Scan for the cell matching the given text and deliver its (x, y) coordinate at center. 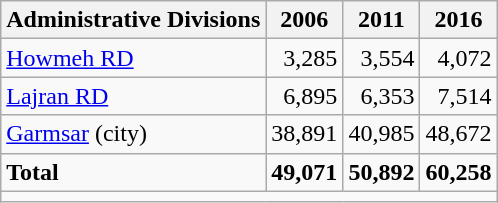
2011 (382, 20)
Total (134, 172)
48,672 (458, 134)
Administrative Divisions (134, 20)
60,258 (458, 172)
6,353 (382, 96)
2006 (304, 20)
40,985 (382, 134)
Howmeh RD (134, 58)
3,285 (304, 58)
4,072 (458, 58)
7,514 (458, 96)
38,891 (304, 134)
2016 (458, 20)
6,895 (304, 96)
3,554 (382, 58)
Lajran RD (134, 96)
50,892 (382, 172)
Garmsar (city) (134, 134)
49,071 (304, 172)
